Return (x, y) of the center of cell containing provided text 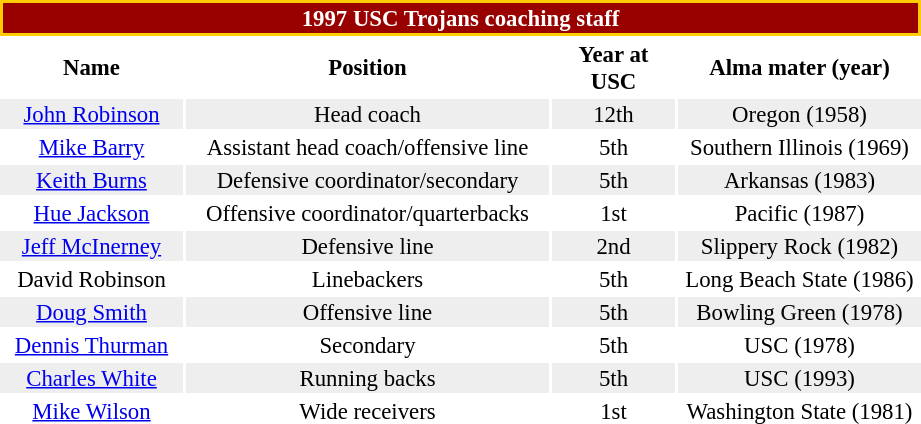
USC (1978) (800, 345)
Dennis Thurman (92, 345)
Running backs (368, 378)
1st (614, 213)
Slippery Rock (1982) (800, 246)
Defensive line (368, 246)
Alma mater (year) (800, 68)
Jeff McInerney (92, 246)
Name (92, 68)
Assistant head coach/offensive line (368, 147)
Mike Barry (92, 147)
Long Beach State (1986) (800, 279)
Linebackers (368, 279)
Keith Burns (92, 180)
Arkansas (1983) (800, 180)
Head coach (368, 114)
John Robinson (92, 114)
2nd (614, 246)
Pacific (1987) (800, 213)
Bowling Green (1978) (800, 312)
USC (1993) (800, 378)
Offensive coordinator/quarterbacks (368, 213)
Defensive coordinator/secondary (368, 180)
Oregon (1958) (800, 114)
Position (368, 68)
Charles White (92, 378)
Doug Smith (92, 312)
Secondary (368, 345)
David Robinson (92, 279)
12th (614, 114)
Offensive line (368, 312)
1997 USC Trojans coaching staff (460, 18)
Southern Illinois (1969) (800, 147)
Year at USC (614, 68)
Hue Jackson (92, 213)
